Output the (x, y) coordinate of the center of the cell containing the given text.  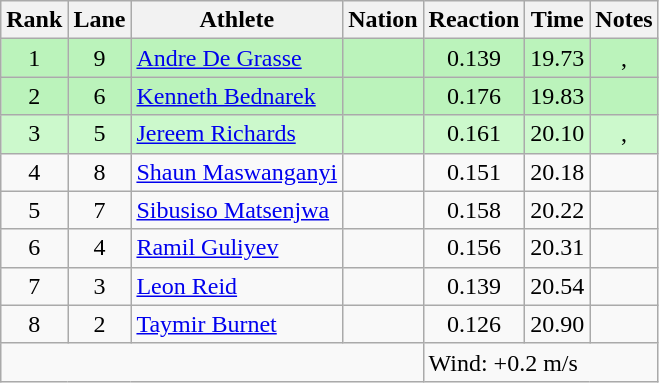
0.156 (474, 248)
1 (34, 58)
19.73 (558, 58)
0.161 (474, 134)
Rank (34, 20)
Andre De Grasse (237, 58)
Leon Reid (237, 286)
Notes (624, 20)
0.176 (474, 96)
Kenneth Bednarek (237, 96)
20.31 (558, 248)
20.90 (558, 324)
0.158 (474, 210)
20.18 (558, 172)
20.54 (558, 286)
0.151 (474, 172)
20.10 (558, 134)
Ramil Guliyev (237, 248)
Time (558, 20)
Athlete (237, 20)
Taymir Burnet (237, 324)
Jereem Richards (237, 134)
Reaction (474, 20)
Shaun Maswanganyi (237, 172)
9 (100, 58)
19.83 (558, 96)
20.22 (558, 210)
0.126 (474, 324)
Wind: +0.2 m/s (540, 362)
Nation (383, 20)
Sibusiso Matsenjwa (237, 210)
Lane (100, 20)
